From the cell containing the given text, extract its center point as (x, y) coordinate. 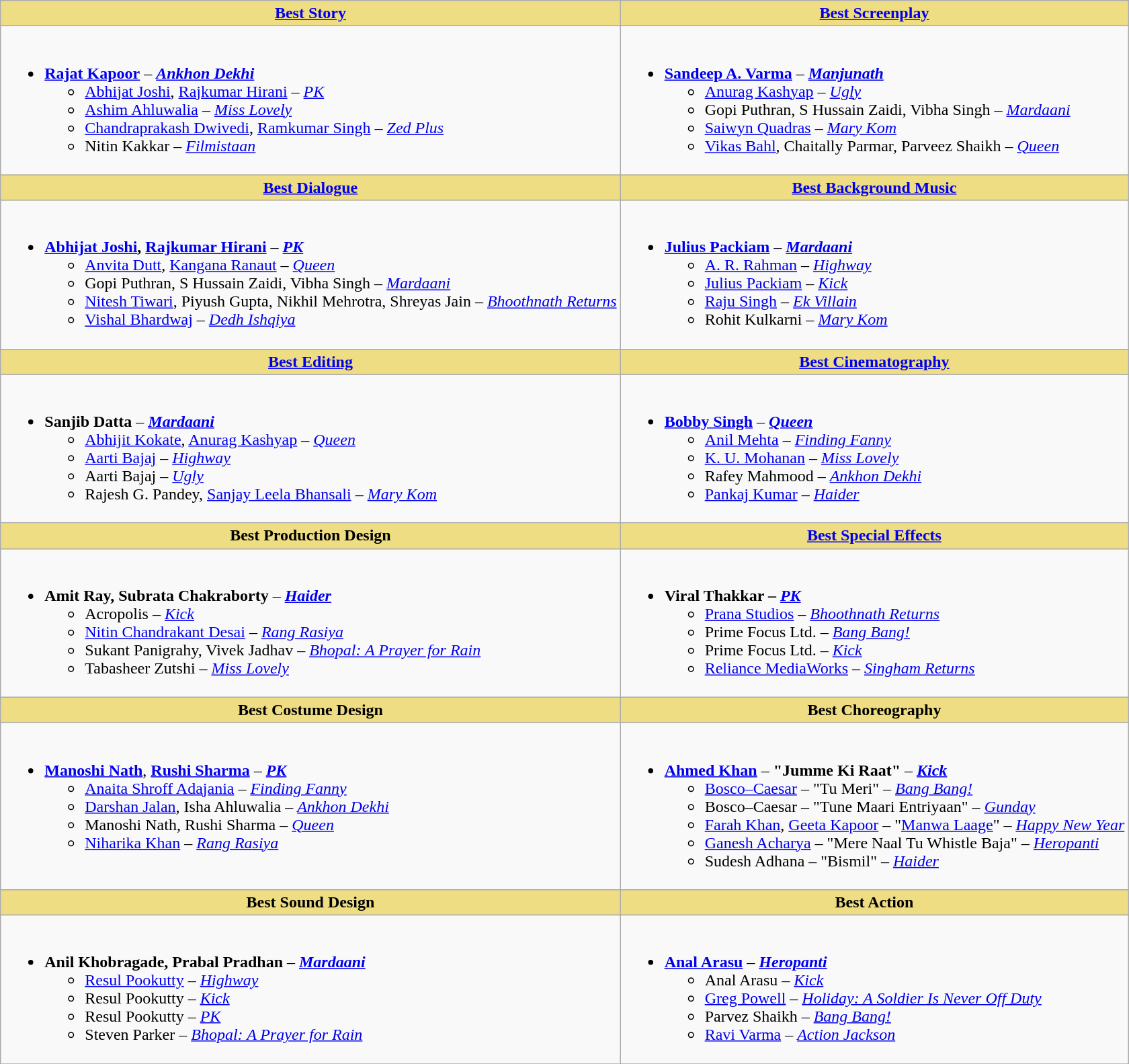
Best Screenplay (874, 13)
Best Story (310, 13)
Best Dialogue (310, 188)
Best Cinematography (874, 362)
Best Production Design (310, 536)
Viral Thakkar – PKPrana Studios – Bhoothnath ReturnsPrime Focus Ltd. – Bang Bang!Prime Focus Ltd. – KickReliance MediaWorks – Singham Returns (874, 622)
Bobby Singh – QueenAnil Mehta – Finding FannyK. U. Mohanan – Miss LovelyRafey Mahmood – Ankhon DekhiPankaj Kumar – Haider (874, 449)
Best Choreography (874, 710)
Julius Packiam – MardaaniA. R. Rahman – HighwayJulius Packiam – KickRaju Singh – Ek VillainRohit Kulkarni – Mary Kom (874, 274)
Best Special Effects (874, 536)
Best Sound Design (310, 902)
Best Costume Design (310, 710)
Anal Arasu – HeropantiAnal Arasu – KickGreg Powell – Holiday: A Soldier Is Never Off DutyParvez Shaikh – Bang Bang!Ravi Varma – Action Jackson (874, 989)
Best Background Music (874, 188)
Best Action (874, 902)
Best Editing (310, 362)
Anil Khobragade, Prabal Pradhan – MardaaniResul Pookutty – HighwayResul Pookutty – KickResul Pookutty – PKSteven Parker – Bhopal: A Prayer for Rain (310, 989)
